Locate the cell with the specified text and output its [X, Y] center coordinate. 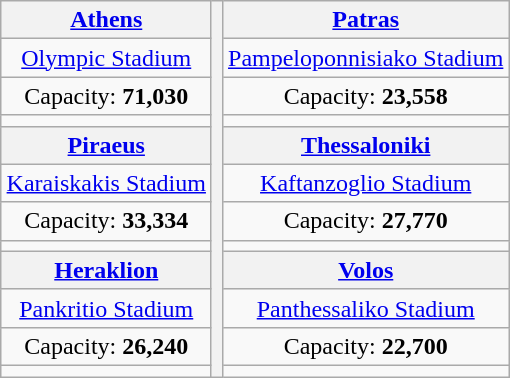
Athens [106, 20]
Capacity: 71,030 [106, 96]
Volos [366, 270]
Patras [366, 20]
Thessaloniki [366, 145]
Capacity: 27,770 [366, 221]
Kaftanzoglio Stadium [366, 183]
Heraklion [106, 270]
Capacity: 23,558 [366, 96]
Panthessaliko Stadium [366, 308]
Karaiskakis Stadium [106, 183]
Olympic Stadium [106, 58]
Pampeloponnisiako Stadium [366, 58]
Pankritio Stadium [106, 308]
Capacity: 26,240 [106, 346]
Capacity: 22,700 [366, 346]
Capacity: 33,334 [106, 221]
Piraeus [106, 145]
